Find where the given text appears and provide that cell's center as [X, Y] coordinate. 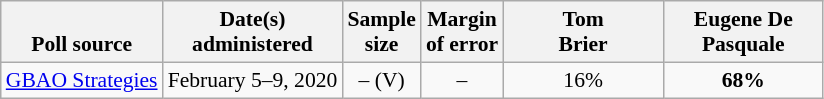
Poll source [82, 32]
Samplesize [381, 32]
– [462, 80]
GBAO Strategies [82, 80]
Eugene DePasquale [743, 32]
– (V) [381, 80]
Date(s)administered [253, 32]
February 5–9, 2020 [253, 80]
16% [583, 80]
TomBrier [583, 32]
68% [743, 80]
Marginof error [462, 32]
